For the text-containing cell, return its midpoint in [x, y] coordinate format. 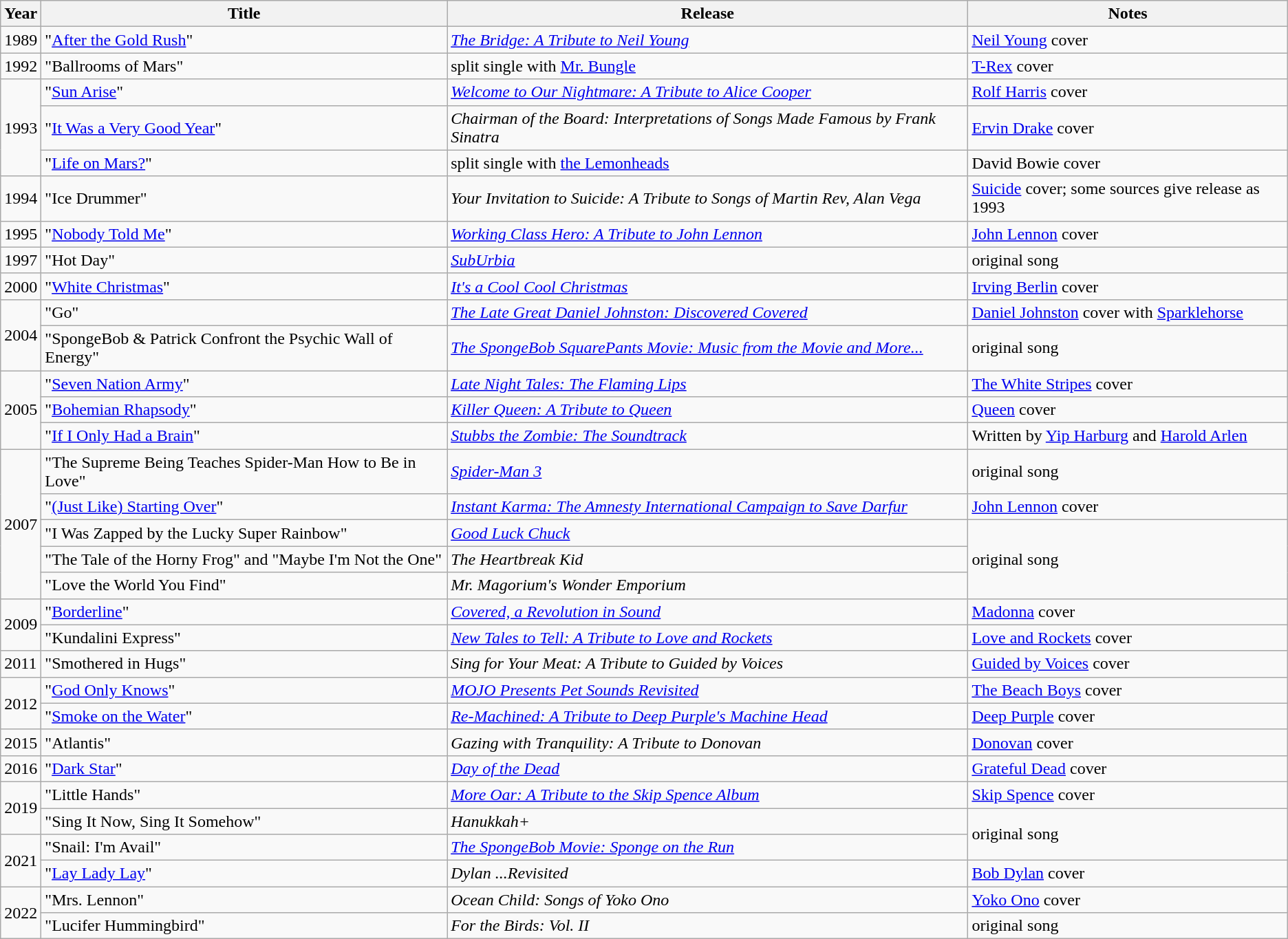
Neil Young cover [1128, 40]
Grateful Dead cover [1128, 768]
"Love the World You Find" [244, 585]
"Sun Arise" [244, 92]
Suicide cover; some sources give release as 1993 [1128, 198]
1994 [21, 198]
2016 [21, 768]
2019 [21, 808]
Your Invitation to Suicide: A Tribute to Songs of Martin Rev, Alan Vega [707, 198]
"Lay Lady Lay" [244, 874]
Donovan cover [1128, 742]
Skip Spence cover [1128, 795]
"Smoke on the Water" [244, 716]
"Ice Drummer" [244, 198]
Year [21, 14]
For the Birds: Vol. II [707, 926]
Written by Yip Harburg and Harold Arlen [1128, 436]
1989 [21, 40]
Deep Purple cover [1128, 716]
2000 [21, 286]
Killer Queen: A Tribute to Queen [707, 410]
Guided by Voices cover [1128, 664]
The Late Great Daniel Johnston: Discovered Covered [707, 312]
"Smothered in Hugs" [244, 664]
The SpongeBob Movie: Sponge on the Run [707, 848]
2005 [21, 409]
The Bridge: A Tribute to Neil Young [707, 40]
Title [244, 14]
2012 [21, 703]
Gazing with Tranquility: A Tribute to Donovan [707, 742]
Instant Karma: The Amnesty International Campaign to Save Darfur [707, 507]
SubUrbia [707, 260]
Dylan ...Revisited [707, 874]
More Oar: A Tribute to the Skip Spence Album [707, 795]
Covered, a Revolution in Sound [707, 612]
1992 [21, 66]
"Lucifer Hummingbird" [244, 926]
"Kundalini Express" [244, 638]
2011 [21, 664]
Love and Rockets cover [1128, 638]
"Dark Star" [244, 768]
Mr. Magorium's Wonder Emporium [707, 585]
Irving Berlin cover [1128, 286]
2015 [21, 742]
Spider-Man 3 [707, 472]
Stubbs the Zombie: The Soundtrack [707, 436]
Madonna cover [1128, 612]
"(Just Like) Starting Over" [244, 507]
"Life on Mars?" [244, 163]
"Little Hands" [244, 795]
Late Night Tales: The Flaming Lips [707, 383]
"God Only Knows" [244, 690]
Re-Machined: A Tribute to Deep Purple's Machine Head [707, 716]
1997 [21, 260]
"Seven Nation Army" [244, 383]
The Heartbreak Kid [707, 559]
2021 [21, 861]
"White Christmas" [244, 286]
"Sing It Now, Sing It Somehow" [244, 821]
2007 [21, 524]
split single with the Lemonheads [707, 163]
"The Supreme Being Teaches Spider-Man How to Be in Love" [244, 472]
"Bohemian Rhapsody" [244, 410]
T-Rex cover [1128, 66]
Notes [1128, 14]
2009 [21, 625]
Release [707, 14]
"If I Only Had a Brain" [244, 436]
David Bowie cover [1128, 163]
Daniel Johnston cover with Sparklehorse [1128, 312]
Chairman of the Board: Interpretations of Songs Made Famous by Frank Sinatra [707, 128]
"After the Gold Rush" [244, 40]
Sing for Your Meat: A Tribute to Guided by Voices [707, 664]
1993 [21, 128]
2004 [21, 334]
Good Luck Chuck [707, 533]
Yoko Ono cover [1128, 900]
Ervin Drake cover [1128, 128]
"Go" [244, 312]
Welcome to Our Nightmare: A Tribute to Alice Cooper [707, 92]
The Beach Boys cover [1128, 690]
"Borderline" [244, 612]
1995 [21, 234]
Rolf Harris cover [1128, 92]
It's a Cool Cool Christmas [707, 286]
Hanukkah+ [707, 821]
2022 [21, 913]
"It Was a Very Good Year" [244, 128]
MOJO Presents Pet Sounds Revisited [707, 690]
New Tales to Tell: A Tribute to Love and Rockets [707, 638]
Queen cover [1128, 410]
"Atlantis" [244, 742]
"Hot Day" [244, 260]
"Snail: I'm Avail" [244, 848]
"The Tale of the Horny Frog" and "Maybe I'm Not the One" [244, 559]
The White Stripes cover [1128, 383]
Day of the Dead [707, 768]
"Mrs. Lennon" [244, 900]
"Nobody Told Me" [244, 234]
Ocean Child: Songs of Yoko Ono [707, 900]
Working Class Hero: A Tribute to John Lennon [707, 234]
The SpongeBob SquarePants Movie: Music from the Movie and More... [707, 348]
split single with Mr. Bungle [707, 66]
"SpongeBob & Patrick Confront the Psychic Wall of Energy" [244, 348]
"I Was Zapped by the Lucky Super Rainbow" [244, 533]
"Ballrooms of Mars" [244, 66]
Bob Dylan cover [1128, 874]
